Return [X, Y] of the center of cell containing provided text 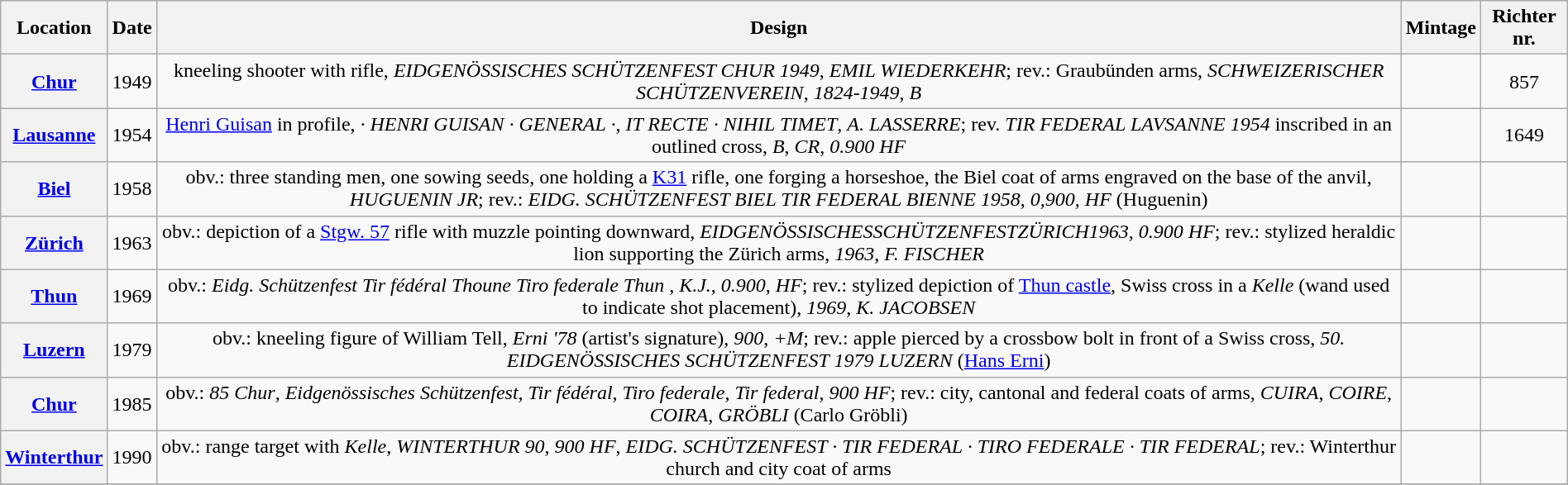
1963 [132, 243]
1954 [132, 136]
Biel [55, 188]
1958 [132, 188]
857 [1525, 81]
Design [779, 28]
Location [55, 28]
1979 [132, 350]
1649 [1525, 136]
Lausanne [55, 136]
Mintage [1441, 28]
Luzern [55, 350]
Date [132, 28]
Zürich [55, 243]
1969 [132, 296]
1990 [132, 458]
1949 [132, 81]
Richter nr. [1525, 28]
1985 [132, 403]
Winterthur [55, 458]
Thun [55, 296]
